Pinpoint the cell where the given text exists, returning its [X, Y] midpoint coordinate. 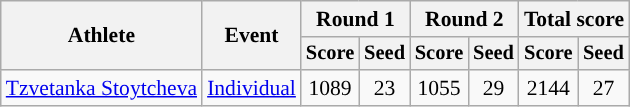
1089 [330, 88]
Round 1 [356, 19]
23 [384, 88]
1055 [439, 88]
Round 2 [464, 19]
27 [604, 88]
Athlete [102, 36]
Event [252, 36]
Total score [574, 19]
Tzvetanka Stoytcheva [102, 88]
Individual [252, 88]
2144 [548, 88]
29 [494, 88]
